For the text-containing cell, return its midpoint in (x, y) coordinate format. 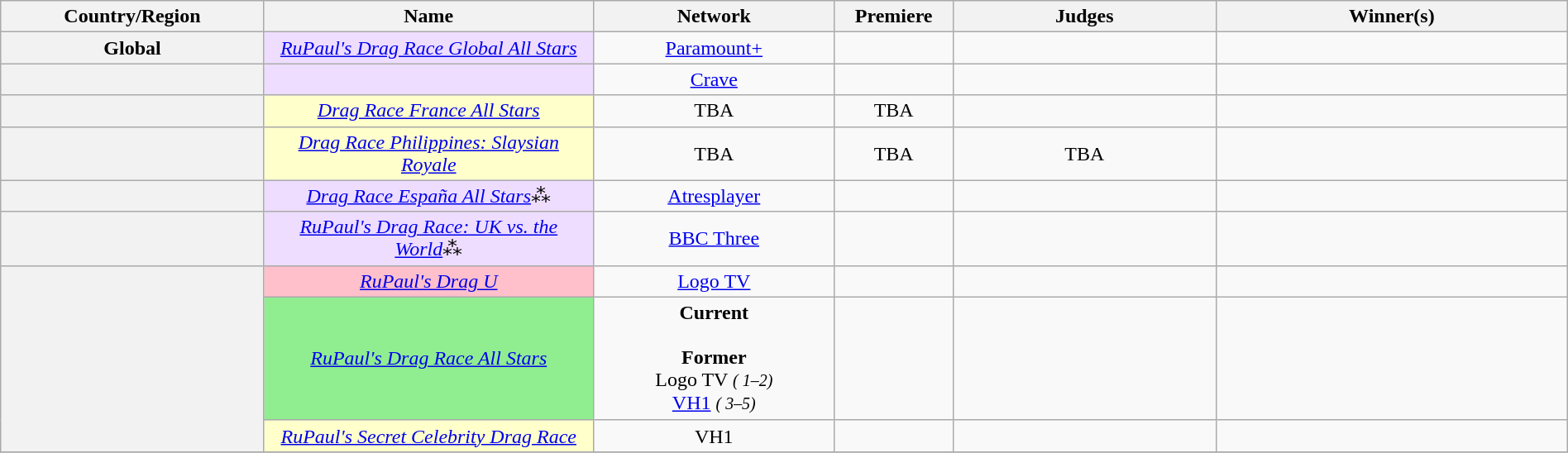
Network (714, 17)
Atresplayer (714, 196)
RuPaul's Drag Race: UK vs. the World⁂ (428, 238)
Name (428, 17)
VH1 (714, 436)
Drag Race Philippines: Slaysian Royale (428, 154)
Global (132, 48)
Current FormerLogo TV ( 1–2)VH1 ( 3–5) (714, 359)
BBC Three (714, 238)
RuPaul's Drag U (428, 281)
Country/Region (132, 17)
Judges (1084, 17)
Drag Race France All Stars (428, 111)
Premiere (893, 17)
Logo TV (714, 281)
Paramount+ (714, 48)
RuPaul's Drag Race Global All Stars (428, 48)
RuPaul's Drag Race All Stars (428, 359)
RuPaul's Secret Celebrity Drag Race (428, 436)
Winner(s) (1391, 17)
Drag Race España All Stars⁂ (428, 196)
Crave (714, 79)
